Determine the [x, y] coordinate at the center of the cell enclosing the given text.  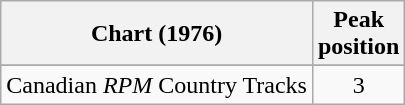
3 [358, 85]
Chart (1976) [157, 34]
Peakposition [358, 34]
Canadian RPM Country Tracks [157, 85]
